Provide the [x, y] coordinate of the cell's center where the given text is located.  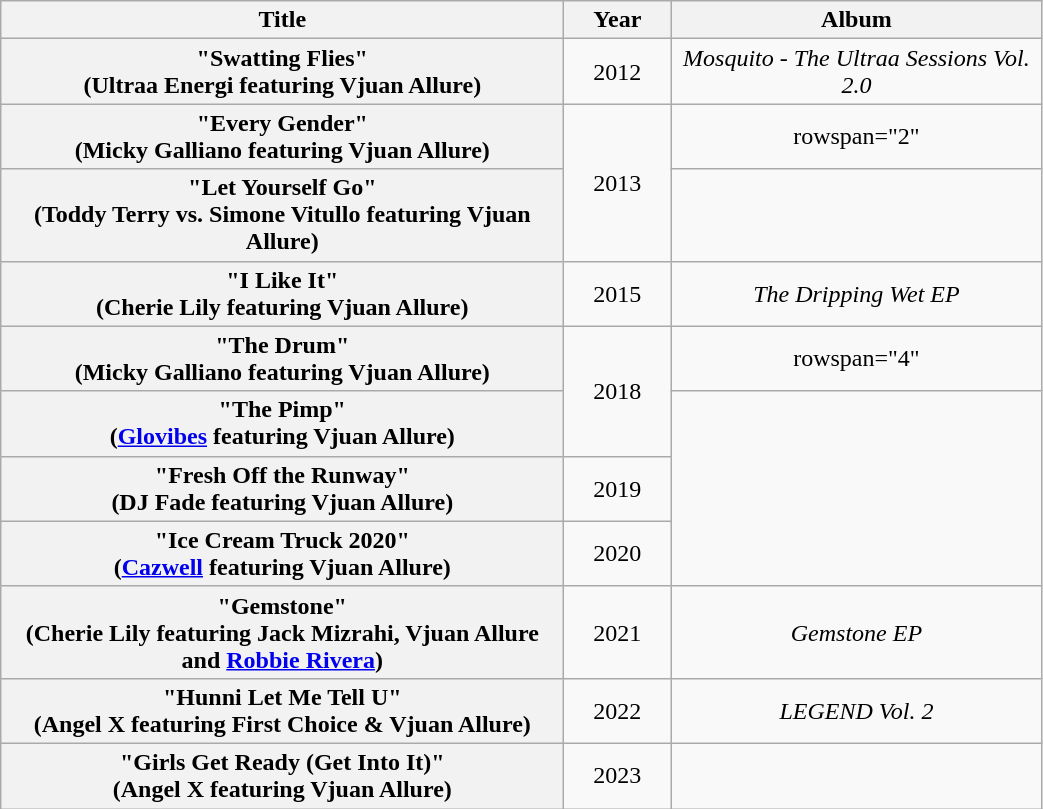
Album [856, 20]
"Every Gender" (Micky Galliano featuring Vjuan Allure) [282, 136]
rowspan="2" [856, 136]
Title [282, 20]
"Gemstone" (Cherie Lily featuring Jack Mizrahi, Vjuan Allure and Robbie Rivera) [282, 632]
"Hunni Let Me Tell U" (Angel X featuring First Choice & Vjuan Allure) [282, 710]
"Let Yourself Go" (Toddy Terry vs. Simone Vitullo featuring Vjuan Allure) [282, 215]
"I Like It" (Cherie Lily featuring Vjuan Allure) [282, 294]
LEGEND Vol. 2 [856, 710]
Mosquito - The Ultraa Sessions Vol. 2.0 [856, 72]
Gemstone EP [856, 632]
"The Drum" (Micky Galliano featuring Vjuan Allure) [282, 358]
2019 [618, 488]
"The Pimp" (Glovibes featuring Vjuan Allure) [282, 424]
2018 [618, 391]
"Fresh Off the Runway" (DJ Fade featuring Vjuan Allure) [282, 488]
"Girls Get Ready (Get Into It)" (Angel X featuring Vjuan Allure) [282, 776]
2013 [618, 182]
2015 [618, 294]
"Swatting Flies" (Ultraa Energi featuring Vjuan Allure) [282, 72]
2020 [618, 554]
2023 [618, 776]
rowspan="4" [856, 358]
2021 [618, 632]
"Ice Cream Truck 2020" (Cazwell featuring Vjuan Allure) [282, 554]
2012 [618, 72]
2022 [618, 710]
The Dripping Wet EP [856, 294]
Year [618, 20]
